Capture the cell that displays the provided text and extract its (X, Y) central coordinate. 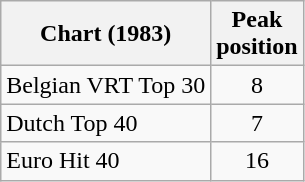
7 (257, 123)
Peakposition (257, 34)
Chart (1983) (106, 34)
16 (257, 161)
Belgian VRT Top 30 (106, 85)
Euro Hit 40 (106, 161)
Dutch Top 40 (106, 123)
8 (257, 85)
